Capture the cell that displays the provided text and extract its [x, y] central coordinate. 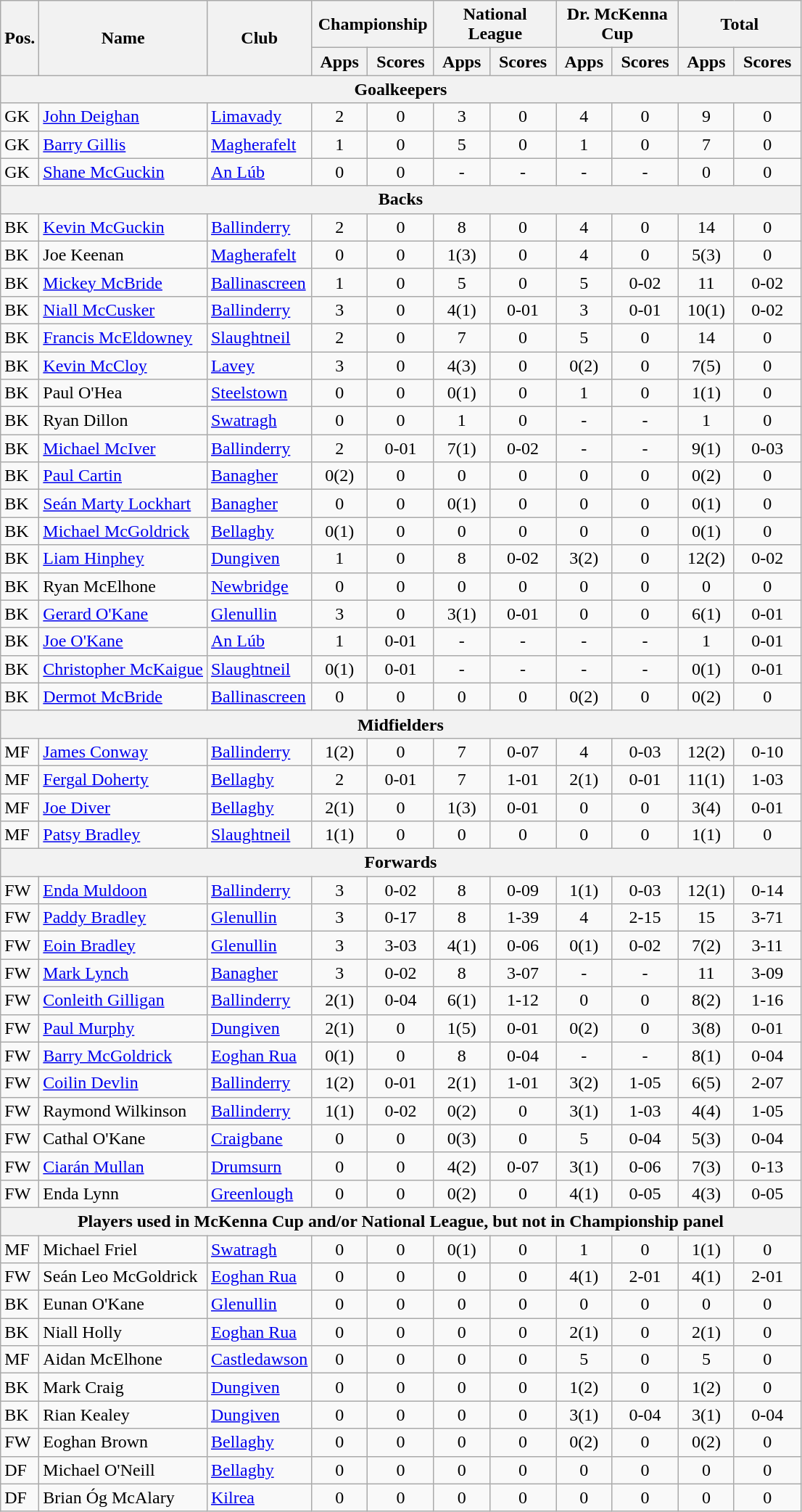
Ciarán Mullan [123, 1166]
Total [740, 25]
10(1) [706, 310]
Lavey [259, 365]
7(2) [706, 945]
6(5) [706, 1083]
Michael O'Neill [123, 1470]
Barry McGoldrick [123, 1056]
Joe O'Kane [123, 641]
Forwards [400, 863]
Ryan Dillon [123, 421]
Liam Hinphey [123, 559]
Goalkeepers [400, 89]
8(1) [706, 1056]
Kevin McCloy [123, 365]
0-09 [523, 890]
11(1) [706, 779]
Paul Cartin [123, 476]
Enda Muldoon [123, 890]
3-03 [401, 945]
John Deighan [123, 117]
Backs [400, 200]
Club [259, 38]
Dermot McBride [123, 697]
Michael McIver [123, 448]
Pos. [20, 38]
Midfielders [400, 724]
Paul Murphy [123, 1028]
Newbridge [259, 586]
0-13 [767, 1166]
Joe Diver [123, 808]
1-16 [767, 1001]
2-15 [645, 918]
0-17 [401, 918]
Kilrea [259, 1497]
Paddy Bradley [123, 918]
Eunan O'Kane [123, 1304]
Cathal O'Kane [123, 1138]
Christopher McKaigue [123, 669]
Steelstown [259, 393]
Eoin Bradley [123, 945]
Francis McEldowney [123, 337]
Gerard O'Kane [123, 614]
Rian Kealey [123, 1415]
Enda Lynn [123, 1193]
3-71 [767, 918]
Shane McGuckin [123, 172]
1-12 [523, 1001]
Kevin McGuckin [123, 227]
Barry Gillis [123, 144]
Greenlough [259, 1193]
Craigbane [259, 1138]
Mark Craig [123, 1387]
Niall Holly [123, 1332]
Aidan McElhone [123, 1360]
9 [706, 117]
Seán Marty Lockhart [123, 504]
3-07 [523, 973]
Dr. McKenna Cup [618, 25]
Castledawson [259, 1360]
0-14 [767, 890]
Patsy Bradley [123, 835]
3-11 [767, 945]
7(3) [706, 1166]
Name [123, 38]
Paul O'Hea [123, 393]
Ryan McElhone [123, 586]
Mickey McBride [123, 282]
1(5) [461, 1028]
Michael Friel [123, 1249]
Coilin Devlin [123, 1083]
3-09 [767, 973]
1-39 [523, 918]
9(1) [706, 448]
12(1) [706, 890]
7(5) [706, 365]
3(8) [706, 1028]
Fergal Doherty [123, 779]
Michael McGoldrick [123, 531]
Conleith Gilligan [123, 1001]
4(2) [461, 1166]
Raymond Wilkinson [123, 1111]
Mark Lynch [123, 973]
Seán Leo McGoldrick [123, 1277]
Brian Óg McAlary [123, 1497]
0(3) [461, 1138]
Drumsurn [259, 1166]
7(1) [461, 448]
Limavady [259, 117]
3(4) [706, 808]
National League [495, 25]
Players used in McKenna Cup and/or National League, but not in Championship panel [400, 1221]
4(4) [706, 1111]
Championship [373, 25]
0-10 [767, 752]
2-07 [767, 1083]
James Conway [123, 752]
15 [706, 918]
8(2) [706, 1001]
Niall McCusker [123, 310]
Eoghan Brown [123, 1442]
Joe Keenan [123, 255]
